Pinpoint the cell where the given text exists, returning its (x, y) midpoint coordinate. 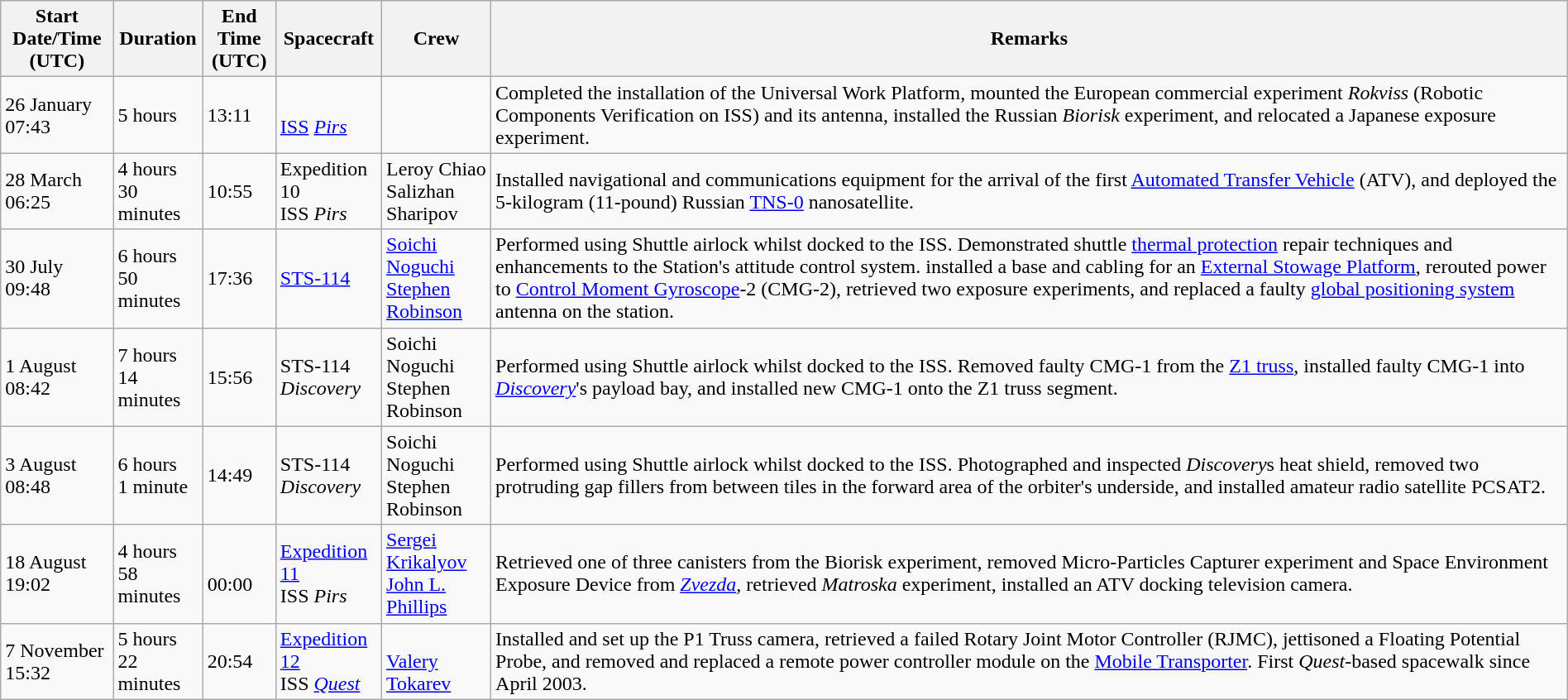
Sergei KrikalyovJohn L. Phillips (437, 574)
4 hours30 minutes (158, 191)
30 July09:48 (57, 278)
Expedition 12ISS Quest (328, 661)
15:56 (239, 377)
3 August08:48 (57, 475)
Remarks (1030, 39)
1 August08:42 (57, 377)
Start Date/Time(UTC) (57, 39)
Spacecraft (328, 39)
17:36 (239, 278)
Duration (158, 39)
7 November15:32 (57, 661)
28 March06:25 (57, 191)
End Time(UTC) (239, 39)
5 hours (158, 115)
14:49 (239, 475)
10:55 (239, 191)
6 hours1 minute (158, 475)
7 hours14 minutes (158, 377)
00:00 (239, 574)
Leroy ChiaoSalizhan Sharipov (437, 191)
20:54 (239, 661)
13:11 (239, 115)
5 hours22 minutes (158, 661)
18 August19:02 (57, 574)
26 January07:43 (57, 115)
Expedition 11ISS Pirs (328, 574)
Valery Tokarev (437, 661)
6 hours50 minutes (158, 278)
Crew (437, 39)
ISS Pirs (328, 115)
4 hours58 minutes (158, 574)
STS-114 (328, 278)
Expedition 10ISS Pirs (328, 191)
